For the text-containing cell, return its midpoint in (x, y) coordinate format. 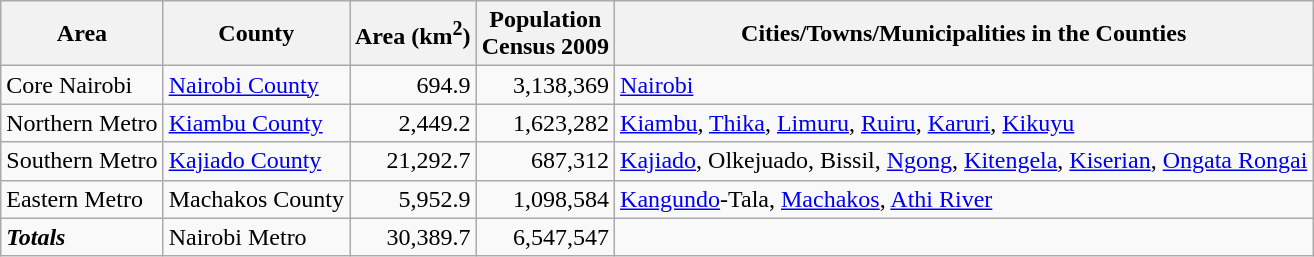
Area (82, 34)
2,449.2 (414, 123)
21,292.7 (414, 161)
Kiambu County (256, 123)
County (256, 34)
Nairobi County (256, 85)
Kajiado County (256, 161)
PopulationCensus 2009 (545, 34)
Machakos County (256, 199)
Kangundo-Tala, Machakos, Athi River (964, 199)
6,547,547 (545, 237)
Eastern Metro (82, 199)
Cities/Towns/Municipalities in the Counties (964, 34)
Nairobi Metro (256, 237)
1,098,584 (545, 199)
Totals (82, 237)
Area (km2) (414, 34)
3,138,369 (545, 85)
687,312 (545, 161)
Kajiado, Olkejuado, Bissil, Ngong, Kitengela, Kiserian, Ongata Rongai (964, 161)
5,952.9 (414, 199)
Kiambu, Thika, Limuru, Ruiru, Karuri, Kikuyu (964, 123)
Southern Metro (82, 161)
Core Nairobi (82, 85)
694.9 (414, 85)
30,389.7 (414, 237)
Nairobi (964, 85)
Northern Metro (82, 123)
1,623,282 (545, 123)
